Determine the (X, Y) coordinate at the center of the cell enclosing the given text.  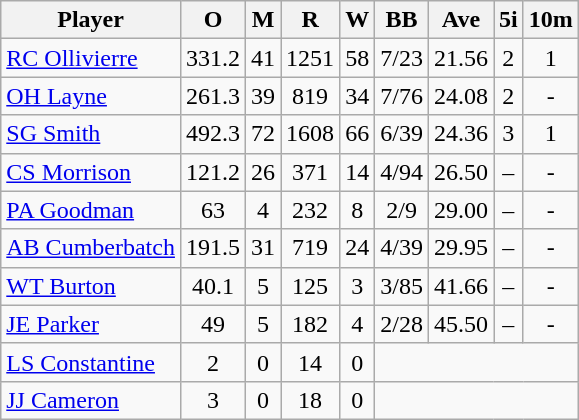
CS Morrison (91, 172)
1608 (310, 134)
6/39 (402, 134)
W (358, 20)
RC Ollivierre (91, 58)
24 (358, 248)
4/94 (402, 172)
2/28 (402, 324)
819 (310, 96)
24.08 (460, 96)
191.5 (212, 248)
3/85 (402, 286)
41.66 (460, 286)
63 (212, 210)
SG Smith (91, 134)
125 (310, 286)
492.3 (212, 134)
JE Parker (91, 324)
26.50 (460, 172)
49 (212, 324)
PA Goodman (91, 210)
5i (509, 20)
LS Constantine (91, 362)
719 (310, 248)
72 (264, 134)
66 (358, 134)
R (310, 20)
39 (264, 96)
O (212, 20)
AB Cumberbatch (91, 248)
331.2 (212, 58)
29.00 (460, 210)
121.2 (212, 172)
26 (264, 172)
4/39 (402, 248)
18 (310, 400)
7/23 (402, 58)
29.95 (460, 248)
232 (310, 210)
182 (310, 324)
31 (264, 248)
7/76 (402, 96)
21.56 (460, 58)
58 (358, 58)
Player (91, 20)
OH Layne (91, 96)
34 (358, 96)
2/9 (402, 210)
45.50 (460, 324)
10m (550, 20)
261.3 (212, 96)
40.1 (212, 286)
M (264, 20)
41 (264, 58)
8 (358, 210)
Ave (460, 20)
371 (310, 172)
24.36 (460, 134)
JJ Cameron (91, 400)
BB (402, 20)
1251 (310, 58)
WT Burton (91, 286)
